Search for the cell housing the specified text and yield its [x, y] center coordinate. 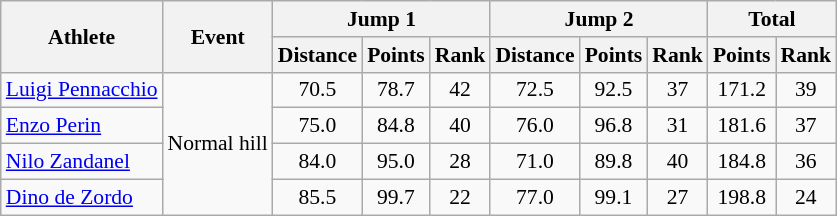
Enzo Perin [82, 126]
99.7 [396, 197]
181.6 [742, 126]
70.5 [318, 90]
99.1 [614, 197]
Dino de Zordo [82, 197]
78.7 [396, 90]
Jump 2 [599, 19]
22 [460, 197]
Nilo Zandanel [82, 162]
77.0 [534, 197]
76.0 [534, 126]
Athlete [82, 36]
71.0 [534, 162]
Normal hill [218, 143]
36 [806, 162]
Luigi Pennacchio [82, 90]
84.0 [318, 162]
84.8 [396, 126]
75.0 [318, 126]
184.8 [742, 162]
85.5 [318, 197]
42 [460, 90]
39 [806, 90]
28 [460, 162]
24 [806, 197]
Total [772, 19]
72.5 [534, 90]
96.8 [614, 126]
171.2 [742, 90]
89.8 [614, 162]
198.8 [742, 197]
31 [678, 126]
Jump 1 [382, 19]
Event [218, 36]
95.0 [396, 162]
27 [678, 197]
92.5 [614, 90]
